From the cell containing the given text, extract its center point as (X, Y) coordinate. 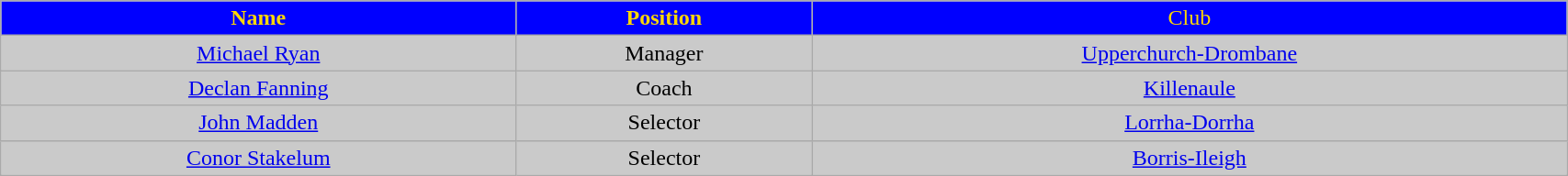
Name (259, 18)
John Madden (259, 123)
Conor Stakelum (259, 158)
Upperchurch-Drombane (1190, 53)
Borris-Ileigh (1190, 158)
Manager (664, 53)
Michael Ryan (259, 53)
Club (1190, 18)
Position (664, 18)
Coach (664, 88)
Killenaule (1190, 88)
Lorrha-Dorrha (1190, 123)
Declan Fanning (259, 88)
